Search for the cell housing the specified text and yield its [X, Y] center coordinate. 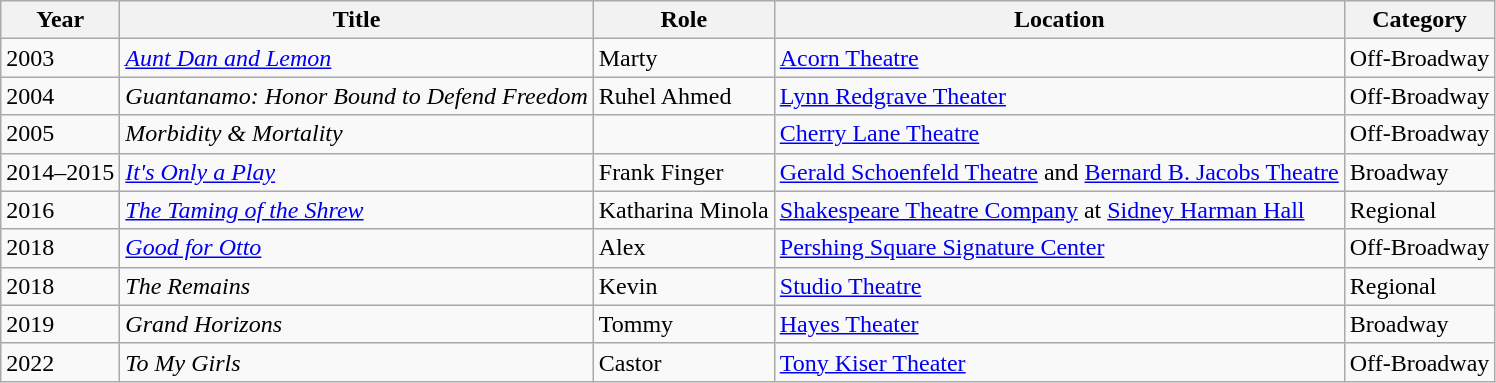
Grand Horizons [356, 324]
2016 [60, 210]
Gerald Schoenfeld Theatre and Bernard B. Jacobs Theatre [1059, 172]
Katharina Minola [684, 210]
Kevin [684, 286]
Morbidity & Mortality [356, 134]
It's Only a Play [356, 172]
Good for Otto [356, 248]
The Taming of the Shrew [356, 210]
Guantanamo: Honor Bound to Defend Freedom [356, 96]
Alex [684, 248]
Shakespeare Theatre Company at Sidney Harman Hall [1059, 210]
Marty [684, 58]
2019 [60, 324]
2022 [60, 362]
2003 [60, 58]
Aunt Dan and Lemon [356, 58]
Category [1420, 20]
Ruhel Ahmed [684, 96]
Role [684, 20]
Location [1059, 20]
To My Girls [356, 362]
Tommy [684, 324]
Title [356, 20]
Frank Finger [684, 172]
Cherry Lane Theatre [1059, 134]
Year [60, 20]
Castor [684, 362]
2005 [60, 134]
2004 [60, 96]
Hayes Theater [1059, 324]
Tony Kiser Theater [1059, 362]
2014–2015 [60, 172]
Pershing Square Signature Center [1059, 248]
Lynn Redgrave Theater [1059, 96]
Studio Theatre [1059, 286]
Acorn Theatre [1059, 58]
The Remains [356, 286]
